Detect which cell encompasses the target text, then output its [x, y] center coordinate. 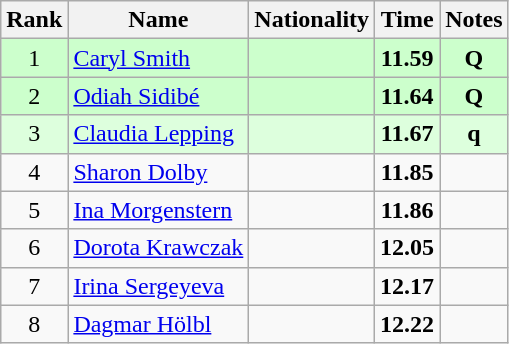
3 [34, 134]
11.64 [408, 96]
Dagmar Hölbl [158, 324]
12.22 [408, 324]
2 [34, 96]
12.17 [408, 286]
11.85 [408, 172]
11.86 [408, 210]
1 [34, 58]
Ina Morgenstern [158, 210]
11.67 [408, 134]
6 [34, 248]
Time [408, 20]
Dorota Krawczak [158, 248]
Rank [34, 20]
11.59 [408, 58]
5 [34, 210]
Notes [474, 20]
Odiah Sidibé [158, 96]
Irina Sergeyeva [158, 286]
Nationality [312, 20]
8 [34, 324]
12.05 [408, 248]
Sharon Dolby [158, 172]
4 [34, 172]
7 [34, 286]
Caryl Smith [158, 58]
Claudia Lepping [158, 134]
q [474, 134]
Name [158, 20]
